Return (X, Y) of the center of cell containing provided text 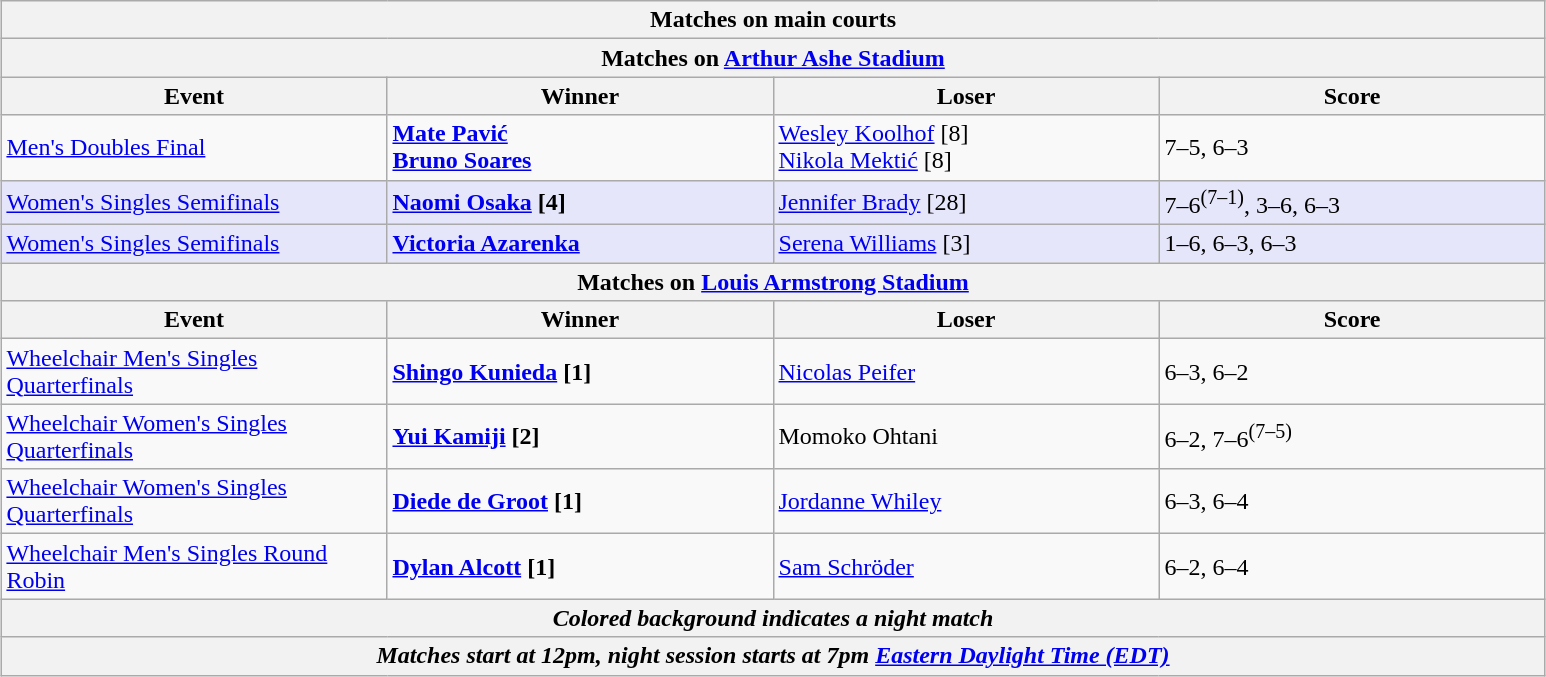
Nicolas Peifer (966, 372)
6–3, 6–2 (1352, 372)
Men's Doubles Final (194, 148)
6–2, 6–4 (1352, 566)
Victoria Azarenka (580, 244)
Shingo Kunieda [1] (580, 372)
6–3, 6–4 (1352, 502)
Wesley Koolhof [8] Nikola Mektić [8] (966, 148)
1–6, 6–3, 6–3 (1352, 244)
Naomi Osaka [4] (580, 202)
Wheelchair Men's Singles Round Robin (194, 566)
Momoko Ohtani (966, 436)
Jennifer Brady [28] (966, 202)
Matches on main courts (773, 20)
Jordanne Whiley (966, 502)
Matches start at 12pm, night session starts at 7pm Eastern Daylight Time (EDT) (773, 656)
7–5, 6–3 (1352, 148)
Mate Pavić Bruno Soares (580, 148)
Matches on Louis Armstrong Stadium (773, 282)
Serena Williams [3] (966, 244)
7–6(7–1), 3–6, 6–3 (1352, 202)
Colored background indicates a night match (773, 618)
Wheelchair Men's Singles Quarterfinals (194, 372)
Sam Schröder (966, 566)
Matches on Arthur Ashe Stadium (773, 58)
6–2, 7–6(7–5) (1352, 436)
Yui Kamiji [2] (580, 436)
Diede de Groot [1] (580, 502)
Dylan Alcott [1] (580, 566)
